Capture the cell that displays the provided text and extract its [X, Y] central coordinate. 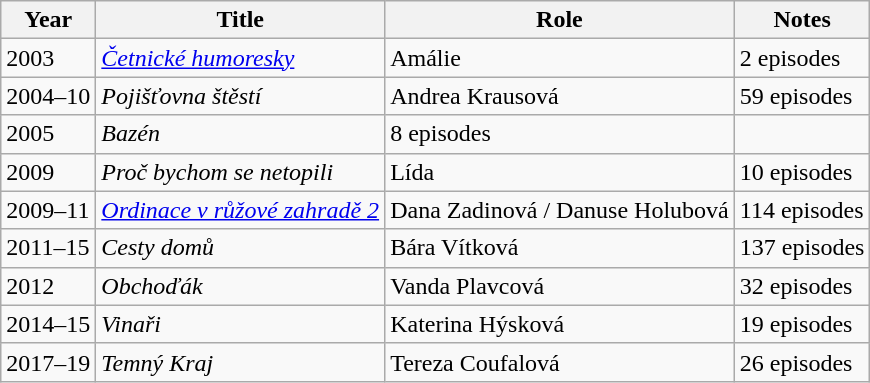
Temný Kraj [240, 362]
114 episodes [802, 210]
Year [48, 20]
2011–15 [48, 248]
Cesty domů [240, 248]
Katerina Hýsková [560, 324]
Notes [802, 20]
8 episodes [560, 134]
32 episodes [802, 286]
Andrea Krausová [560, 96]
Bazén [240, 134]
Tereza Coufalová [560, 362]
26 episodes [802, 362]
2009–11 [48, 210]
2017–19 [48, 362]
2014–15 [48, 324]
137 episodes [802, 248]
59 episodes [802, 96]
Vinaři [240, 324]
2004–10 [48, 96]
2009 [48, 172]
Amálie [560, 58]
Vanda Plavcová [560, 286]
Pojišťovna štěstí [240, 96]
Ordinace v růžové zahradě 2 [240, 210]
Lída [560, 172]
2005 [48, 134]
Obchoďák [240, 286]
Role [560, 20]
2003 [48, 58]
19 episodes [802, 324]
2012 [48, 286]
10 episodes [802, 172]
Title [240, 20]
Četnické humoresky [240, 58]
2 episodes [802, 58]
Proč bychom se netopili [240, 172]
Dana Zadinová / Danuse Holubová [560, 210]
Bára Vítková [560, 248]
